Determine the [X, Y] coordinate at the center of the cell enclosing the given text.  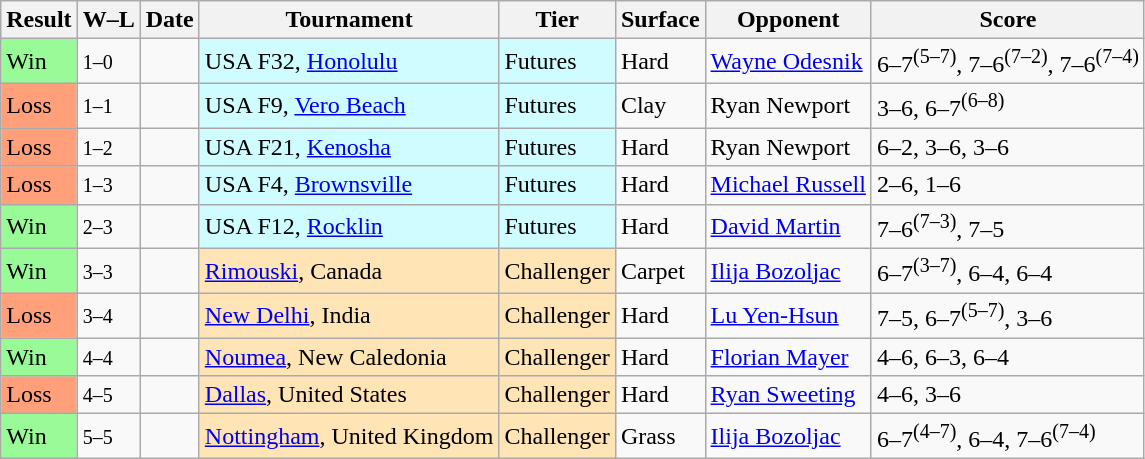
1–0 [108, 62]
USA F32, Honolulu [349, 62]
3–4 [108, 316]
Result [39, 20]
Michael Russell [788, 185]
Surface [660, 20]
Nottingham, United Kingdom [349, 436]
USA F21, Kenosha [349, 147]
Ryan Sweeting [788, 395]
6–7(3–7), 6–4, 6–4 [1008, 272]
3–6, 6–7(6–8) [1008, 106]
W–L [108, 20]
USA F4, Brownsville [349, 185]
Score [1008, 20]
Date [170, 20]
Opponent [788, 20]
1–1 [108, 106]
6–7(4–7), 6–4, 7–6(7–4) [1008, 436]
2–6, 1–6 [1008, 185]
Clay [660, 106]
6–7(5–7), 7–6(7–2), 7–6(7–4) [1008, 62]
Lu Yen-Hsun [788, 316]
Noumea, New Caledonia [349, 357]
New Delhi, India [349, 316]
Rimouski, Canada [349, 272]
Florian Mayer [788, 357]
7–6(7–3), 7–5 [1008, 226]
4–6, 3–6 [1008, 395]
1–2 [108, 147]
1–3 [108, 185]
6–2, 3–6, 3–6 [1008, 147]
5–5 [108, 436]
Dallas, United States [349, 395]
7–5, 6–7(5–7), 3–6 [1008, 316]
Wayne Odesnik [788, 62]
3–3 [108, 272]
Grass [660, 436]
USA F12, Rocklin [349, 226]
Tier [557, 20]
USA F9, Vero Beach [349, 106]
2–3 [108, 226]
Carpet [660, 272]
4–5 [108, 395]
4–4 [108, 357]
David Martin [788, 226]
4–6, 6–3, 6–4 [1008, 357]
Tournament [349, 20]
